Return the [x, y] coordinate for the center point of the cell that contains the specified text.  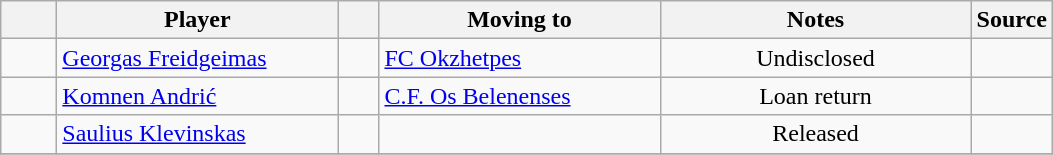
Player [198, 20]
Undisclosed [816, 58]
Released [816, 134]
C.F. Os Belenenses [520, 96]
Saulius Klevinskas [198, 134]
Loan return [816, 96]
Source [1012, 20]
Komnen Andrić [198, 96]
Moving to [520, 20]
Georgas Freidgeimas [198, 58]
Notes [816, 20]
FC Okzhetpes [520, 58]
